Capture the cell that displays the provided text and extract its [X, Y] central coordinate. 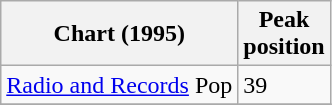
Radio and Records Pop [120, 85]
39 [284, 85]
Chart (1995) [120, 34]
Peakposition [284, 34]
